Locate the cell with the specified text and output its [x, y] center coordinate. 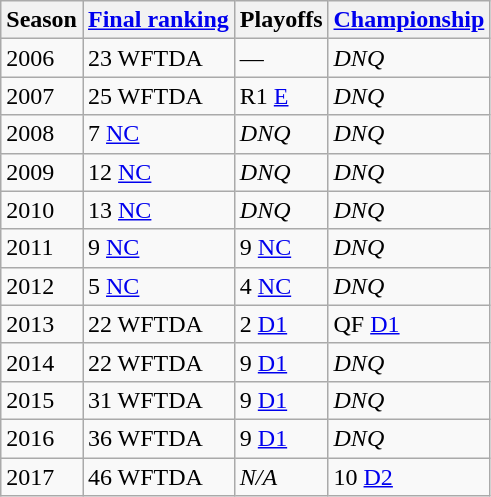
2013 [42, 324]
Season [42, 20]
4 NC [281, 286]
5 NC [158, 286]
13 NC [158, 210]
46 WFTDA [158, 477]
12 NC [158, 172]
2014 [42, 362]
36 WFTDA [158, 438]
25 WFTDA [158, 96]
10 D2 [409, 477]
2 D1 [281, 324]
Final ranking [158, 20]
2006 [42, 58]
2008 [42, 134]
23 WFTDA [158, 58]
2016 [42, 438]
2015 [42, 400]
2012 [42, 286]
— [281, 58]
QF D1 [409, 324]
2007 [42, 96]
2017 [42, 477]
2011 [42, 248]
Playoffs [281, 20]
Championship [409, 20]
2009 [42, 172]
2010 [42, 210]
7 NC [158, 134]
R1 E [281, 96]
N/A [281, 477]
31 WFTDA [158, 400]
